Output the [X, Y] coordinate of the center of the cell containing the given text.  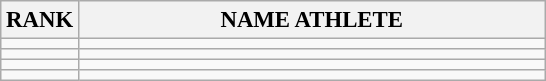
RANK [40, 20]
NAME ATHLETE [312, 20]
